Determine the (X, Y) coordinate at the center of the cell enclosing the given text.  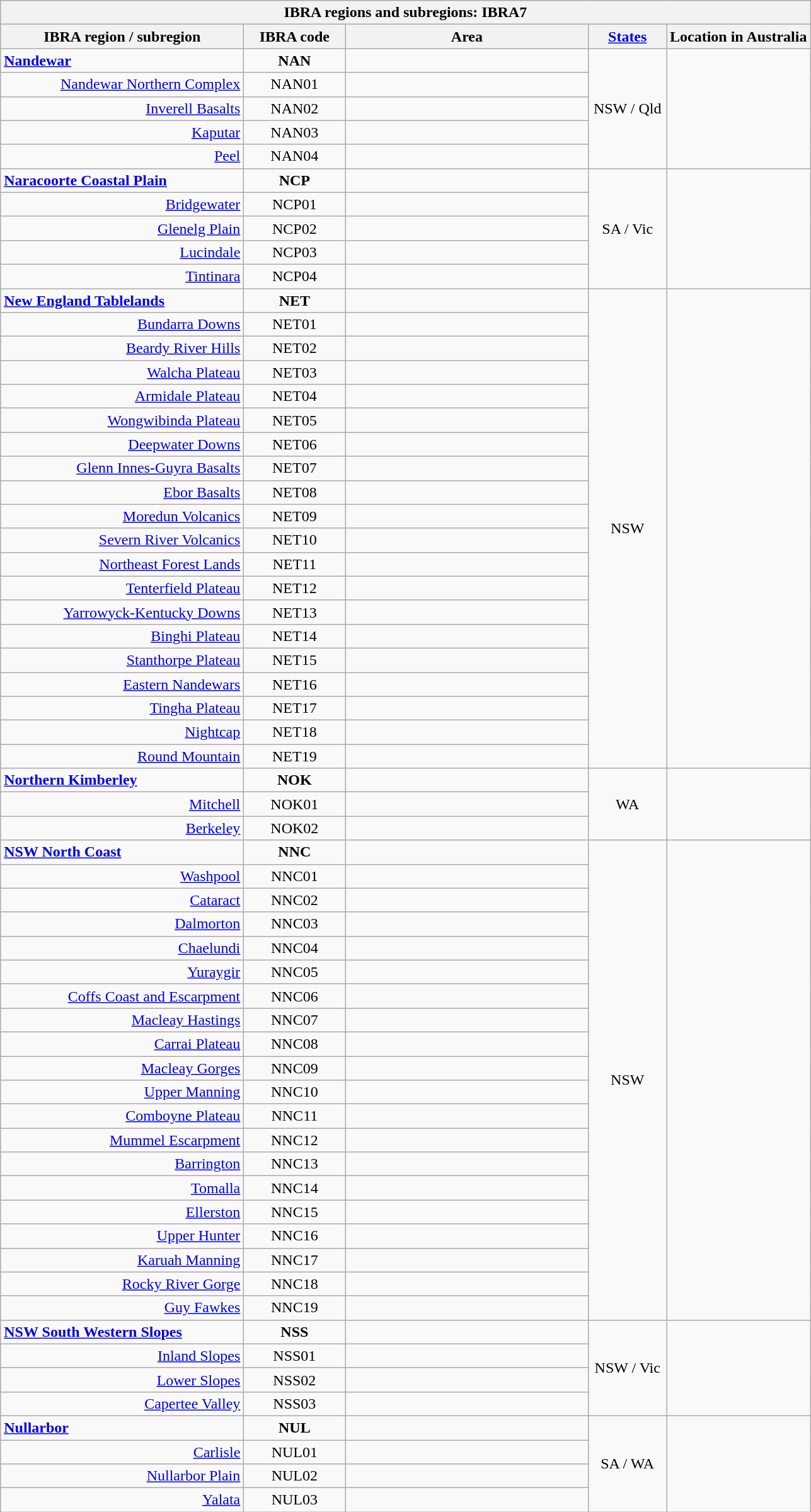
Carlisle (122, 1451)
NET02 (295, 349)
Nullarbor (122, 1428)
Capertee Valley (122, 1404)
NET (295, 301)
NOK02 (295, 828)
NCP (295, 180)
NCP04 (295, 276)
IBRA code (295, 37)
Lower Slopes (122, 1380)
Bundarra Downs (122, 325)
Area (467, 37)
NET11 (295, 564)
Lucindale (122, 252)
NSW / Vic (628, 1368)
NNC14 (295, 1188)
Upper Manning (122, 1092)
Peel (122, 156)
Mummel Escarpment (122, 1140)
NAN (295, 61)
NCP03 (295, 252)
NNC07 (295, 1020)
NNC17 (295, 1260)
Tintinara (122, 276)
NNC01 (295, 876)
NSW South Western Slopes (122, 1332)
Glenelg Plain (122, 228)
NOK (295, 780)
NET03 (295, 372)
Nullarbor Plain (122, 1476)
NSW / Qld (628, 108)
NET16 (295, 684)
NET07 (295, 468)
NET10 (295, 540)
NNC02 (295, 900)
NET12 (295, 588)
NCP01 (295, 204)
Northeast Forest Lands (122, 564)
NET19 (295, 756)
NNC11 (295, 1116)
Washpool (122, 876)
NUL (295, 1428)
NAN04 (295, 156)
Inverell Basalts (122, 108)
Tingha Plateau (122, 708)
Cataract (122, 900)
Nandewar Northern Complex (122, 84)
Carrai Plateau (122, 1044)
NNC13 (295, 1164)
NNC09 (295, 1068)
Severn River Volcanics (122, 540)
Nandewar (122, 61)
NET06 (295, 444)
NET01 (295, 325)
WA (628, 804)
Walcha Plateau (122, 372)
NNC03 (295, 924)
Armidale Plateau (122, 396)
NUL01 (295, 1451)
Yarrowyck-Kentucky Downs (122, 612)
Tomalla (122, 1188)
Macleay Hastings (122, 1020)
NET17 (295, 708)
NET09 (295, 516)
NET14 (295, 636)
NNC16 (295, 1236)
Rocky River Gorge (122, 1284)
NET18 (295, 732)
NNC06 (295, 996)
Kaputar (122, 132)
NNC08 (295, 1044)
NUL02 (295, 1476)
New England Tablelands (122, 301)
NNC12 (295, 1140)
Ellerston (122, 1212)
NSS03 (295, 1404)
NAN02 (295, 108)
SA / Vic (628, 228)
Tenterfield Plateau (122, 588)
Glenn Innes-Guyra Basalts (122, 468)
NNC19 (295, 1308)
Barrington (122, 1164)
Round Mountain (122, 756)
Coffs Coast and Escarpment (122, 996)
NUL03 (295, 1500)
Chaelundi (122, 948)
NNC04 (295, 948)
Yalata (122, 1500)
Comboyne Plateau (122, 1116)
Inland Slopes (122, 1356)
NNC05 (295, 972)
NSS01 (295, 1356)
NET05 (295, 420)
NET08 (295, 492)
NSW North Coast (122, 852)
SA / WA (628, 1463)
Karuah Manning (122, 1260)
Yuraygir (122, 972)
NNC (295, 852)
NET04 (295, 396)
NET13 (295, 612)
Deepwater Downs (122, 444)
Dalmorton (122, 924)
Stanthorpe Plateau (122, 660)
NNC10 (295, 1092)
Binghi Plateau (122, 636)
Naracoorte Coastal Plain (122, 180)
Location in Australia (739, 37)
Northern Kimberley (122, 780)
IBRA region / subregion (122, 37)
Berkeley (122, 828)
NSS02 (295, 1380)
NAN01 (295, 84)
Moredun Volcanics (122, 516)
IBRA regions and subregions: IBRA7 (406, 13)
NCP02 (295, 228)
NNC18 (295, 1284)
Mitchell (122, 804)
Wongwibinda Plateau (122, 420)
Bridgewater (122, 204)
NNC15 (295, 1212)
Beardy River Hills (122, 349)
Upper Hunter (122, 1236)
Eastern Nandewars (122, 684)
Ebor Basalts (122, 492)
Guy Fawkes (122, 1308)
NSS (295, 1332)
NET15 (295, 660)
Macleay Gorges (122, 1068)
Nightcap (122, 732)
NOK01 (295, 804)
States (628, 37)
NAN03 (295, 132)
